Determine the (X, Y) coordinate at the center of the cell enclosing the given text.  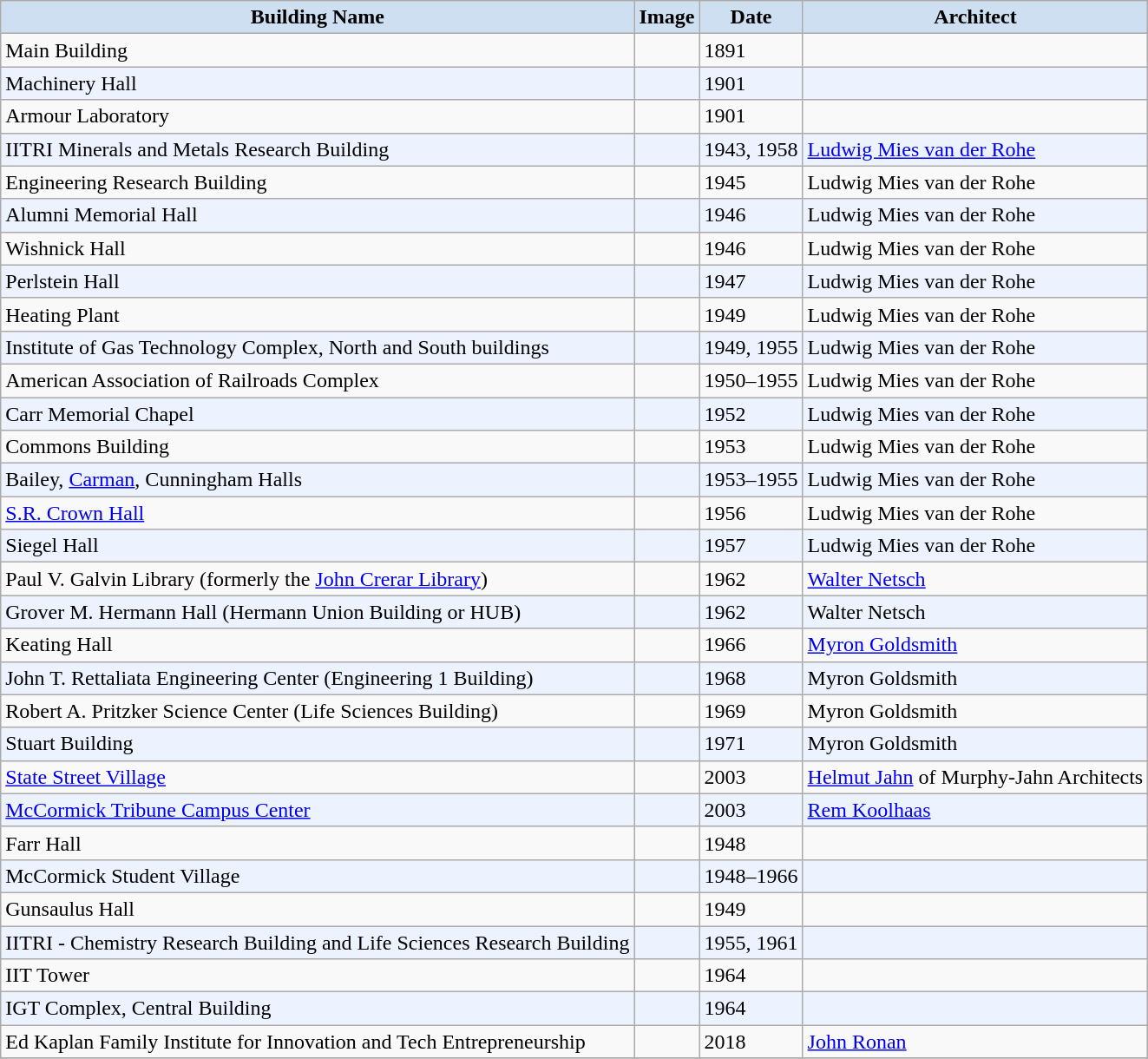
1948 (751, 843)
Building Name (318, 17)
IITRI - Chemistry Research Building and Life Sciences Research Building (318, 942)
Wishnick Hall (318, 248)
Ed Kaplan Family Institute for Innovation and Tech Entrepreneurship (318, 1042)
1957 (751, 546)
Grover M. Hermann Hall (Hermann Union Building or HUB) (318, 612)
Engineering Research Building (318, 182)
Gunsaulus Hall (318, 909)
1956 (751, 513)
Paul V. Galvin Library (formerly the John Crerar Library) (318, 579)
Heating Plant (318, 314)
1945 (751, 182)
1969 (751, 711)
Date (751, 17)
1953 (751, 447)
Main Building (318, 50)
1953–1955 (751, 480)
McCormick Student Village (318, 876)
1955, 1961 (751, 942)
Architect (975, 17)
Machinery Hall (318, 83)
John T. Rettaliata Engineering Center (Engineering 1 Building) (318, 678)
Institute of Gas Technology Complex, North and South buildings (318, 347)
S.R. Crown Hall (318, 513)
1943, 1958 (751, 149)
1971 (751, 744)
John Ronan (975, 1042)
2018 (751, 1042)
IITRI Minerals and Metals Research Building (318, 149)
IGT Complex, Central Building (318, 1009)
McCormick Tribune Campus Center (318, 810)
Alumni Memorial Hall (318, 215)
Perlstein Hall (318, 281)
Bailey, Carman, Cunningham Halls (318, 480)
Armour Laboratory (318, 116)
1949, 1955 (751, 347)
Image (666, 17)
Commons Building (318, 447)
Helmut Jahn of Murphy-Jahn Architects (975, 777)
Robert A. Pritzker Science Center (Life Sciences Building) (318, 711)
Stuart Building (318, 744)
1968 (751, 678)
Siegel Hall (318, 546)
1947 (751, 281)
Carr Memorial Chapel (318, 414)
1948–1966 (751, 876)
1952 (751, 414)
IIT Tower (318, 976)
Rem Koolhaas (975, 810)
1891 (751, 50)
State Street Village (318, 777)
Keating Hall (318, 645)
American Association of Railroads Complex (318, 380)
1950–1955 (751, 380)
Farr Hall (318, 843)
1966 (751, 645)
